For the text-containing cell, return its midpoint in [x, y] coordinate format. 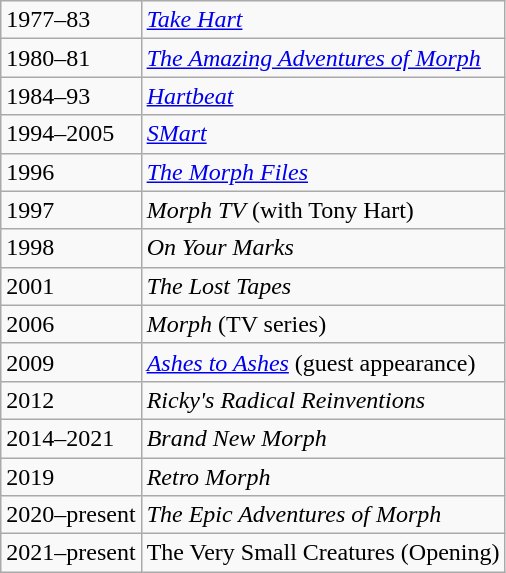
SMart [323, 134]
Take Hart [323, 20]
1997 [71, 210]
The Amazing Adventures of Morph [323, 58]
2009 [71, 362]
1998 [71, 248]
1984–93 [71, 96]
Brand New Morph [323, 438]
1977–83 [71, 20]
The Lost Tapes [323, 286]
Ricky's Radical Reinventions [323, 400]
1980–81 [71, 58]
On Your Marks [323, 248]
2014–2021 [71, 438]
2019 [71, 477]
The Epic Adventures of Morph [323, 515]
Ashes to Ashes (guest appearance) [323, 362]
1994–2005 [71, 134]
1996 [71, 172]
2012 [71, 400]
2006 [71, 324]
Retro Morph [323, 477]
Morph TV (with Tony Hart) [323, 210]
The Very Small Creatures (Opening) [323, 553]
The Morph Files [323, 172]
2020–present [71, 515]
2021–present [71, 553]
2001 [71, 286]
Morph (TV series) [323, 324]
Hartbeat [323, 96]
